Identify which cell holds the provided text, then report its [X, Y] central coordinate. 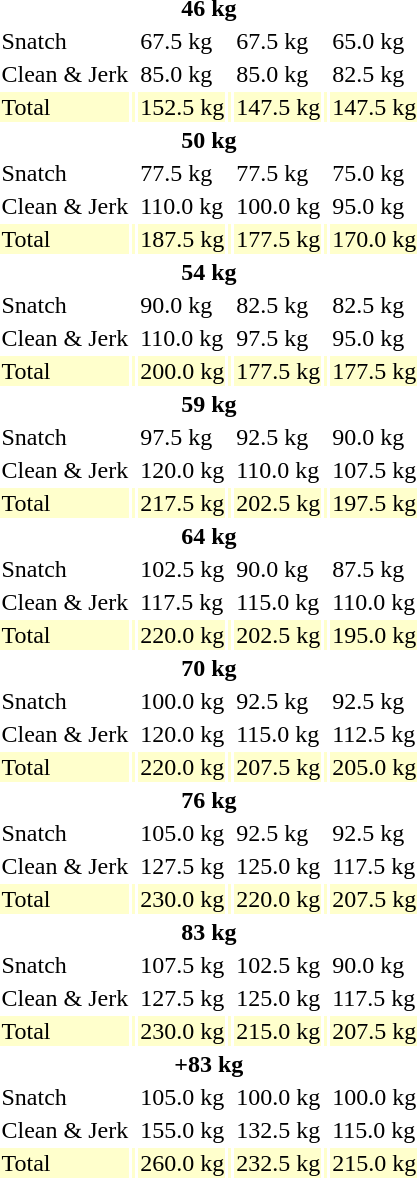
260.0 kg [182, 1163]
200.0 kg [182, 371]
152.5 kg [182, 107]
155.0 kg [182, 1130]
132.5 kg [278, 1130]
215.0 kg [278, 1031]
107.5 kg [182, 965]
232.5 kg [278, 1163]
147.5 kg [278, 107]
82.5 kg [278, 305]
207.5 kg [278, 767]
187.5 kg [182, 239]
117.5 kg [182, 602]
217.5 kg [182, 503]
